Determine the (x, y) coordinate at the center of the cell enclosing the given text.  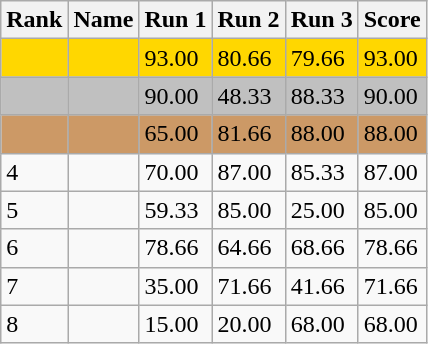
79.66 (322, 58)
Run 3 (322, 20)
65.00 (176, 134)
15.00 (176, 324)
5 (34, 210)
68.66 (322, 248)
48.33 (248, 96)
7 (34, 286)
41.66 (322, 286)
81.66 (248, 134)
70.00 (176, 172)
Name (104, 20)
Rank (34, 20)
64.66 (248, 248)
Run 1 (176, 20)
80.66 (248, 58)
4 (34, 172)
Score (392, 20)
8 (34, 324)
25.00 (322, 210)
85.33 (322, 172)
Run 2 (248, 20)
35.00 (176, 286)
6 (34, 248)
20.00 (248, 324)
88.33 (322, 96)
59.33 (176, 210)
